Extract the [X, Y] coordinate from the center of the cell holding the provided text.  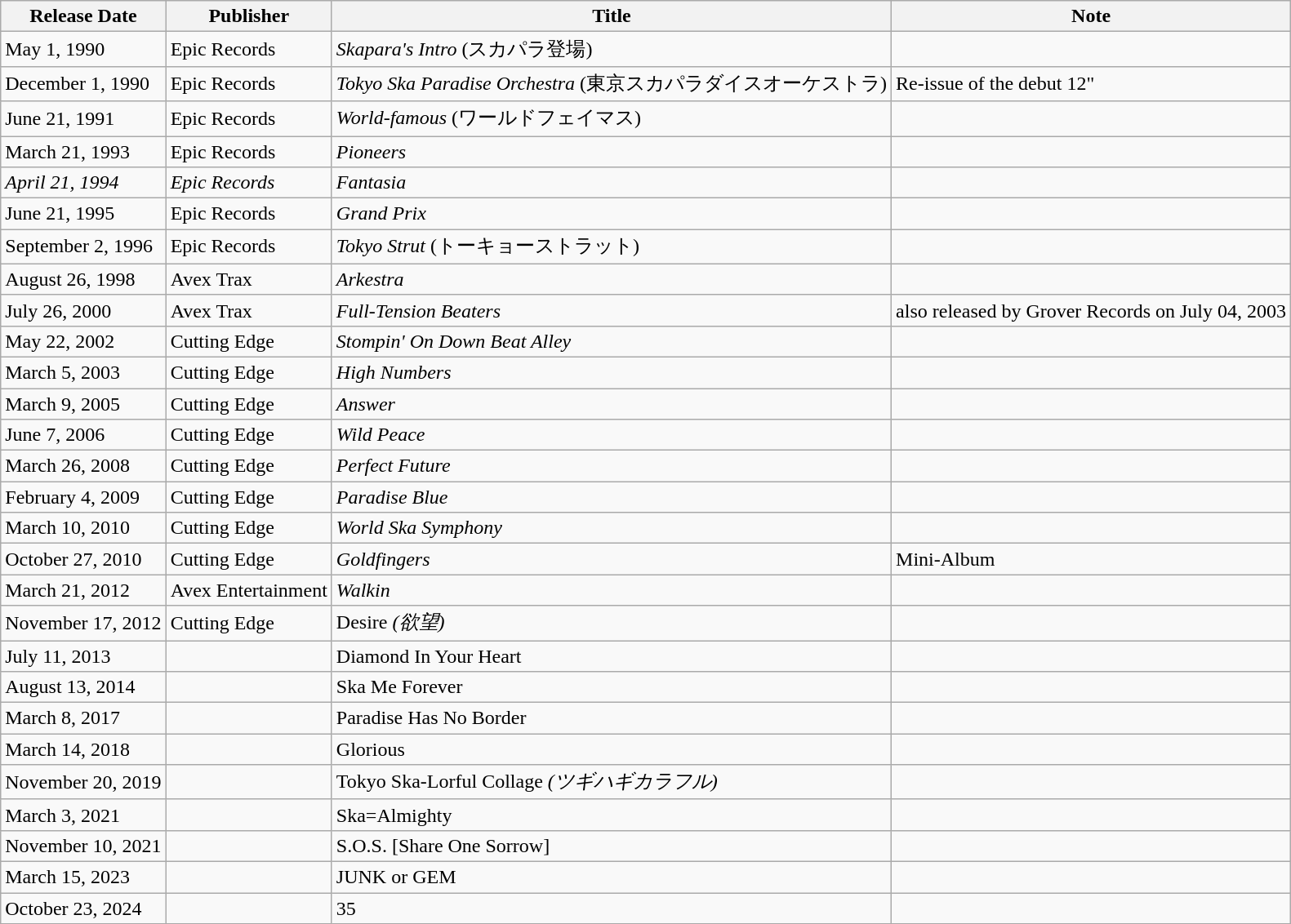
March 21, 1993 [83, 151]
July 11, 2013 [83, 655]
July 26, 2000 [83, 310]
November 20, 2019 [83, 782]
March 8, 2017 [83, 718]
Tokyo Strut (トーキョーストラット) [611, 247]
Arkestra [611, 279]
Fantasia [611, 183]
Skapara's Intro (スカパラ登場) [611, 49]
Goldfingers [611, 559]
Note [1091, 16]
May 1, 1990 [83, 49]
35 [611, 908]
Desire (欲望) [611, 624]
June 21, 1991 [83, 119]
Glorious [611, 749]
Title [611, 16]
March 21, 2012 [83, 590]
April 21, 1994 [83, 183]
Pioneers [611, 151]
S.O.S. [Share One Sorrow] [611, 846]
November 17, 2012 [83, 624]
May 22, 2002 [83, 341]
June 7, 2006 [83, 435]
March 9, 2005 [83, 404]
August 26, 1998 [83, 279]
High Numbers [611, 372]
March 10, 2010 [83, 528]
February 4, 2009 [83, 497]
August 13, 2014 [83, 687]
World Ska Symphony [611, 528]
November 10, 2021 [83, 846]
Paradise Has No Border [611, 718]
Full-Tension Beaters [611, 310]
Walkin [611, 590]
Answer [611, 404]
World-famous (ワールドフェイマス) [611, 119]
March 15, 2023 [83, 877]
Re-issue of the debut 12" [1091, 83]
Release Date [83, 16]
Grand Prix [611, 214]
Tokyo Ska Paradise Orchestra (東京スカパラダイスオーケストラ) [611, 83]
Tokyo Ska-Lorful Collage (ツギハギカラフル) [611, 782]
Ska=Almighty [611, 815]
October 27, 2010 [83, 559]
JUNK or GEM [611, 877]
Stompin' On Down Beat Alley [611, 341]
September 2, 1996 [83, 247]
March 5, 2003 [83, 372]
June 21, 1995 [83, 214]
Ska Me Forever [611, 687]
Wild Peace [611, 435]
March 26, 2008 [83, 466]
Diamond In Your Heart [611, 655]
Mini-Album [1091, 559]
Perfect Future [611, 466]
March 3, 2021 [83, 815]
March 14, 2018 [83, 749]
October 23, 2024 [83, 908]
Avex Entertainment [248, 590]
Paradise Blue [611, 497]
Publisher [248, 16]
December 1, 1990 [83, 83]
also released by Grover Records on July 04, 2003 [1091, 310]
